Output the (X, Y) coordinate of the center of the cell containing the given text.  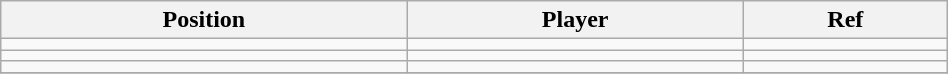
Position (204, 20)
Player (576, 20)
Ref (845, 20)
